Provide the (x, y) coordinate of the cell's center where the given text is located.  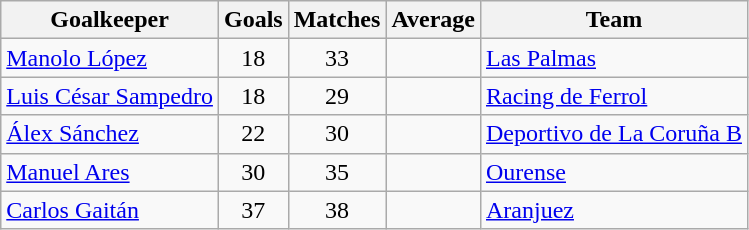
Average (434, 20)
Manuel Ares (110, 172)
38 (337, 210)
33 (337, 58)
Goals (253, 20)
Las Palmas (614, 58)
Ourense (614, 172)
Álex Sánchez (110, 134)
Goalkeeper (110, 20)
Matches (337, 20)
Racing de Ferrol (614, 96)
35 (337, 172)
37 (253, 210)
22 (253, 134)
Luis César Sampedro (110, 96)
Deportivo de La Coruña B (614, 134)
Carlos Gaitán (110, 210)
Manolo López (110, 58)
Aranjuez (614, 210)
29 (337, 96)
Team (614, 20)
